Pinpoint the cell where the given text exists, returning its [x, y] midpoint coordinate. 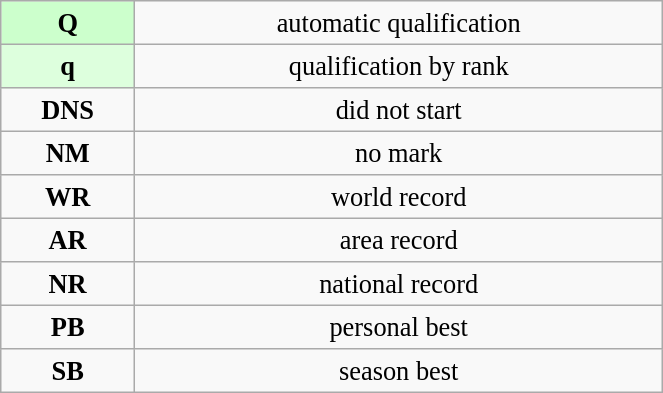
PB [68, 327]
NR [68, 284]
DNS [68, 109]
world record [399, 197]
WR [68, 197]
automatic qualification [399, 22]
personal best [399, 327]
SB [68, 371]
q [68, 66]
season best [399, 371]
national record [399, 284]
Q [68, 22]
did not start [399, 109]
no mark [399, 153]
area record [399, 240]
AR [68, 240]
qualification by rank [399, 66]
NM [68, 153]
